Output the (X, Y) coordinate of the center of the cell containing the given text.  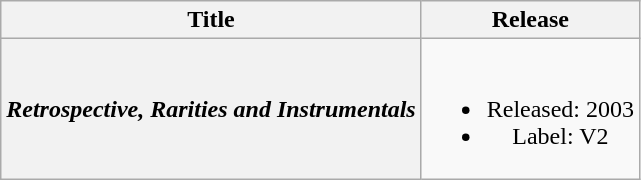
Title (211, 20)
Retrospective, Rarities and Instrumentals (211, 109)
Released: 2003Label: V2 (530, 109)
Release (530, 20)
